Search for the cell housing the specified text and yield its (X, Y) center coordinate. 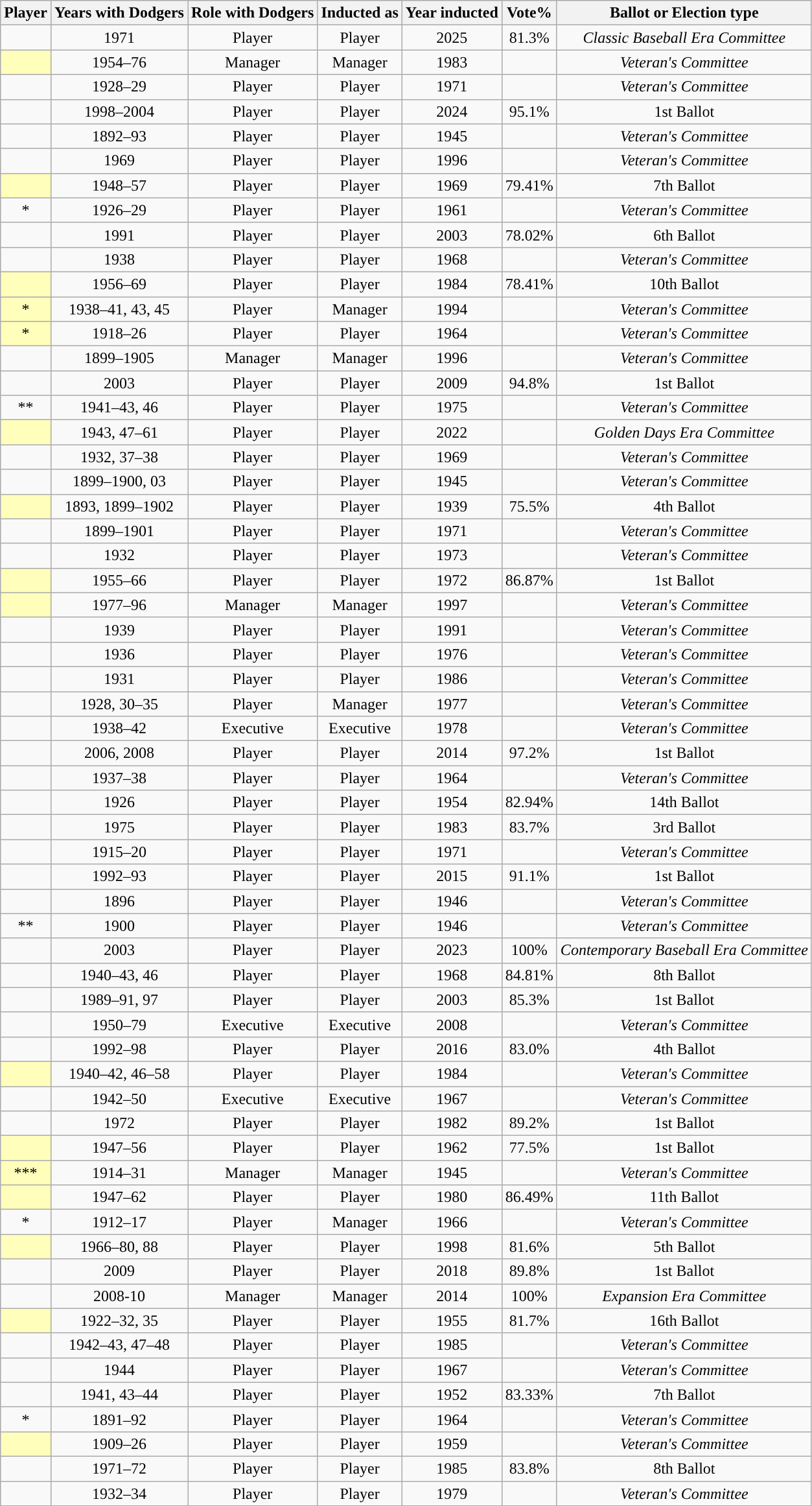
1938–42 (119, 729)
1959 (452, 1444)
10th Ballot (684, 284)
1899–1905 (119, 359)
Year inducted (452, 13)
1940–43, 46 (119, 975)
83.33% (529, 1394)
1899–1901 (119, 531)
1961 (452, 210)
1928, 30–35 (119, 703)
6th Ballot (684, 235)
1931 (119, 679)
1943, 47–61 (119, 432)
2025 (452, 38)
84.81% (529, 975)
Ballot or Election type (684, 13)
85.3% (529, 1000)
1954 (452, 803)
97.2% (529, 753)
1976 (452, 654)
Years with Dodgers (119, 13)
2008 (452, 1024)
1899–1900, 03 (119, 482)
Role with Dodgers (253, 13)
1936 (119, 654)
83.7% (529, 827)
1938–41, 43, 45 (119, 309)
1914–31 (119, 1173)
1926 (119, 803)
1896 (119, 901)
*** (26, 1173)
1922–32, 35 (119, 1321)
89.2% (529, 1124)
1973 (452, 556)
1941–43, 46 (119, 408)
1940–42, 46–58 (119, 1074)
1918–26 (119, 334)
16th Ballot (684, 1321)
95.1% (529, 112)
Golden Days Era Committee (684, 432)
1938 (119, 259)
78.41% (529, 284)
86.87% (529, 580)
1941, 43–44 (119, 1394)
Contemporary Baseball Era Committee (684, 950)
1971–72 (119, 1468)
Inducted as (360, 13)
2006, 2008 (119, 753)
2016 (452, 1049)
1944 (119, 1370)
1937–38 (119, 778)
1994 (452, 309)
82.94% (529, 803)
1955–66 (119, 580)
Vote% (529, 13)
1998–2004 (119, 112)
2024 (452, 112)
77.5% (529, 1148)
1915–20 (119, 852)
2018 (452, 1271)
83.8% (529, 1468)
1948–57 (119, 185)
1986 (452, 679)
1956–69 (119, 284)
5th Ballot (684, 1247)
2022 (452, 432)
75.5% (529, 506)
83.0% (529, 1049)
1891–92 (119, 1419)
11th Ballot (684, 1197)
Classic Baseball Era Committee (684, 38)
1977–96 (119, 605)
1947–56 (119, 1148)
1982 (452, 1124)
86.49% (529, 1197)
89.8% (529, 1271)
79.41% (529, 185)
2015 (452, 877)
1997 (452, 605)
1992–98 (119, 1049)
1932, 37–38 (119, 457)
1942–50 (119, 1099)
1926–29 (119, 210)
1928–29 (119, 87)
81.6% (529, 1247)
2008-10 (119, 1296)
1952 (452, 1394)
1955 (452, 1321)
1966–80, 88 (119, 1247)
1892–93 (119, 136)
81.3% (529, 38)
1978 (452, 729)
1900 (119, 926)
1954–76 (119, 62)
3rd Ballot (684, 827)
1947–62 (119, 1197)
14th Ballot (684, 803)
94.8% (529, 383)
1979 (452, 1493)
1909–26 (119, 1444)
1932 (119, 556)
81.7% (529, 1321)
2023 (452, 950)
1893, 1899–1902 (119, 506)
1989–91, 97 (119, 1000)
1966 (452, 1222)
1998 (452, 1247)
1962 (452, 1148)
78.02% (529, 235)
1980 (452, 1197)
1942–43, 47–48 (119, 1345)
Expansion Era Committee (684, 1296)
1932–34 (119, 1493)
1992–93 (119, 877)
1977 (452, 703)
1912–17 (119, 1222)
91.1% (529, 877)
1950–79 (119, 1024)
